Identify which cell holds the provided text, then report its (X, Y) central coordinate. 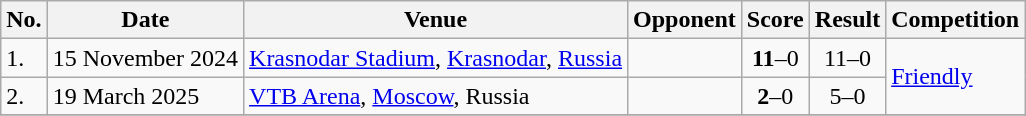
1. (24, 58)
Krasnodar Stadium, Krasnodar, Russia (436, 58)
5–0 (847, 96)
No. (24, 20)
19 March 2025 (145, 96)
VTB Arena, Moscow, Russia (436, 96)
15 November 2024 (145, 58)
Opponent (685, 20)
Score (775, 20)
Result (847, 20)
Date (145, 20)
2–0 (775, 96)
Venue (436, 20)
Competition (956, 20)
Friendly (956, 77)
2. (24, 96)
